Provide the [X, Y] coordinate of the cell's center where the given text is located.  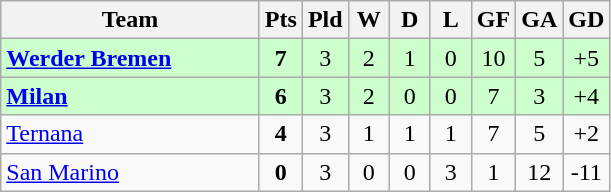
4 [280, 134]
Pts [280, 20]
D [410, 20]
+5 [586, 58]
+2 [586, 134]
Werder Bremen [130, 58]
10 [493, 58]
San Marino [130, 172]
L [450, 20]
+4 [586, 96]
Pld [325, 20]
Team [130, 20]
-11 [586, 172]
6 [280, 96]
W [368, 20]
GD [586, 20]
12 [540, 172]
GF [493, 20]
Milan [130, 96]
Ternana [130, 134]
GA [540, 20]
